Provide the (X, Y) coordinate of the cell's center where the given text is located.  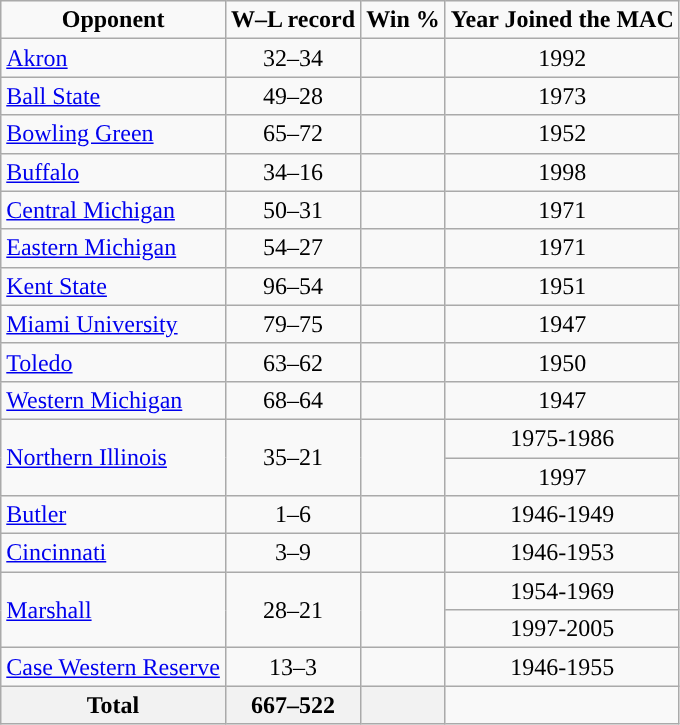
1952 (562, 134)
50–31 (292, 210)
35–21 (292, 457)
3–9 (292, 553)
Butler (114, 515)
Case Western Reserve (114, 667)
Marshall (114, 610)
28–21 (292, 610)
1992 (562, 58)
Western Michigan (114, 400)
1997 (562, 477)
1975-1986 (562, 438)
34–16 (292, 172)
Cincinnati (114, 553)
Bowling Green (114, 134)
1973 (562, 96)
32–34 (292, 58)
W–L record (292, 20)
1946-1955 (562, 667)
1946-1953 (562, 553)
13–3 (292, 667)
Kent State (114, 286)
Win % (404, 20)
Opponent (114, 20)
Northern Illinois (114, 457)
Buffalo (114, 172)
Year Joined the MAC (562, 20)
68–64 (292, 400)
Central Michigan (114, 210)
1997-2005 (562, 629)
1950 (562, 362)
667–522 (292, 705)
79–75 (292, 324)
54–27 (292, 248)
Ball State (114, 96)
65–72 (292, 134)
Toledo (114, 362)
49–28 (292, 96)
63–62 (292, 362)
1946-1949 (562, 515)
96–54 (292, 286)
1–6 (292, 515)
1951 (562, 286)
Total (114, 705)
1998 (562, 172)
Miami University (114, 324)
Eastern Michigan (114, 248)
Akron (114, 58)
1954-1969 (562, 591)
